Detect which cell encompasses the target text, then output its (X, Y) center coordinate. 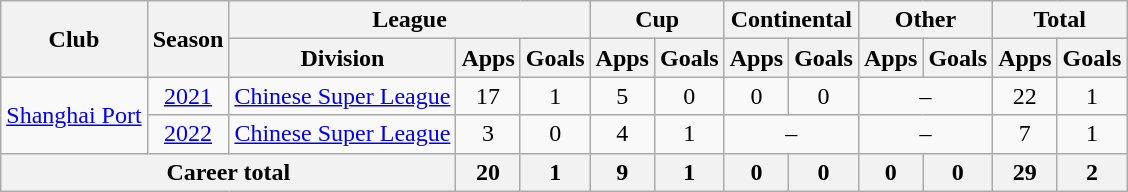
20 (488, 172)
Division (342, 58)
Cup (657, 20)
Other (925, 20)
2021 (188, 96)
Total (1060, 20)
Career total (228, 172)
League (410, 20)
Season (188, 39)
3 (488, 134)
17 (488, 96)
2022 (188, 134)
2 (1092, 172)
22 (1025, 96)
29 (1025, 172)
Club (74, 39)
4 (622, 134)
Shanghai Port (74, 115)
9 (622, 172)
5 (622, 96)
7 (1025, 134)
Continental (791, 20)
